Search for the cell housing the specified text and yield its [x, y] center coordinate. 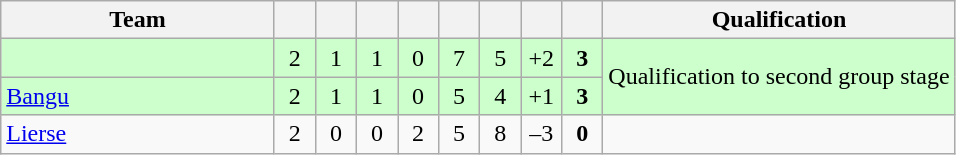
+2 [542, 58]
Qualification [779, 20]
Team [138, 20]
Bangu [138, 96]
Qualification to second group stage [779, 77]
4 [500, 96]
–3 [542, 134]
+1 [542, 96]
7 [460, 58]
Lierse [138, 134]
8 [500, 134]
